Identify which cell holds the provided text, then report its [X, Y] central coordinate. 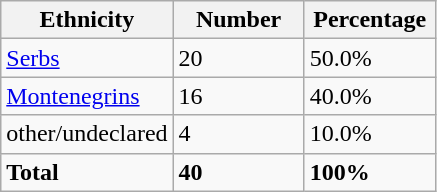
other/undeclared [87, 134]
Ethnicity [87, 20]
100% [370, 172]
10.0% [370, 134]
Total [87, 172]
20 [238, 58]
40.0% [370, 96]
16 [238, 96]
40 [238, 172]
Montenegrins [87, 96]
Serbs [87, 58]
4 [238, 134]
Percentage [370, 20]
50.0% [370, 58]
Number [238, 20]
